From the cell containing the given text, extract its center point as [X, Y] coordinate. 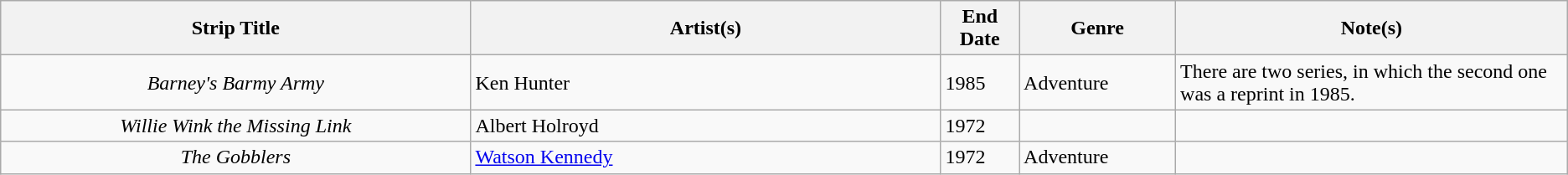
Artist(s) [705, 28]
End Date [980, 28]
Strip Title [236, 28]
Willie Wink the Missing Link [236, 126]
There are two series, in which the second one was a reprint in 1985. [1372, 82]
Barney's Barmy Army [236, 82]
1985 [980, 82]
Watson Kennedy [705, 157]
Ken Hunter [705, 82]
The Gobblers [236, 157]
Albert Holroyd [705, 126]
Genre [1097, 28]
Note(s) [1372, 28]
